From the cell containing the given text, extract its center point as (X, Y) coordinate. 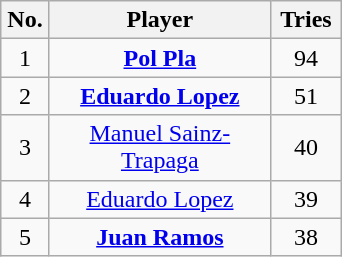
Juan Ramos (160, 237)
Tries (306, 20)
Player (160, 20)
51 (306, 96)
94 (306, 58)
3 (26, 148)
4 (26, 199)
2 (26, 96)
No. (26, 20)
Pol Pla (160, 58)
38 (306, 237)
Manuel Sainz-Trapaga (160, 148)
5 (26, 237)
1 (26, 58)
40 (306, 148)
39 (306, 199)
